From the cell containing the given text, extract its center point as [X, Y] coordinate. 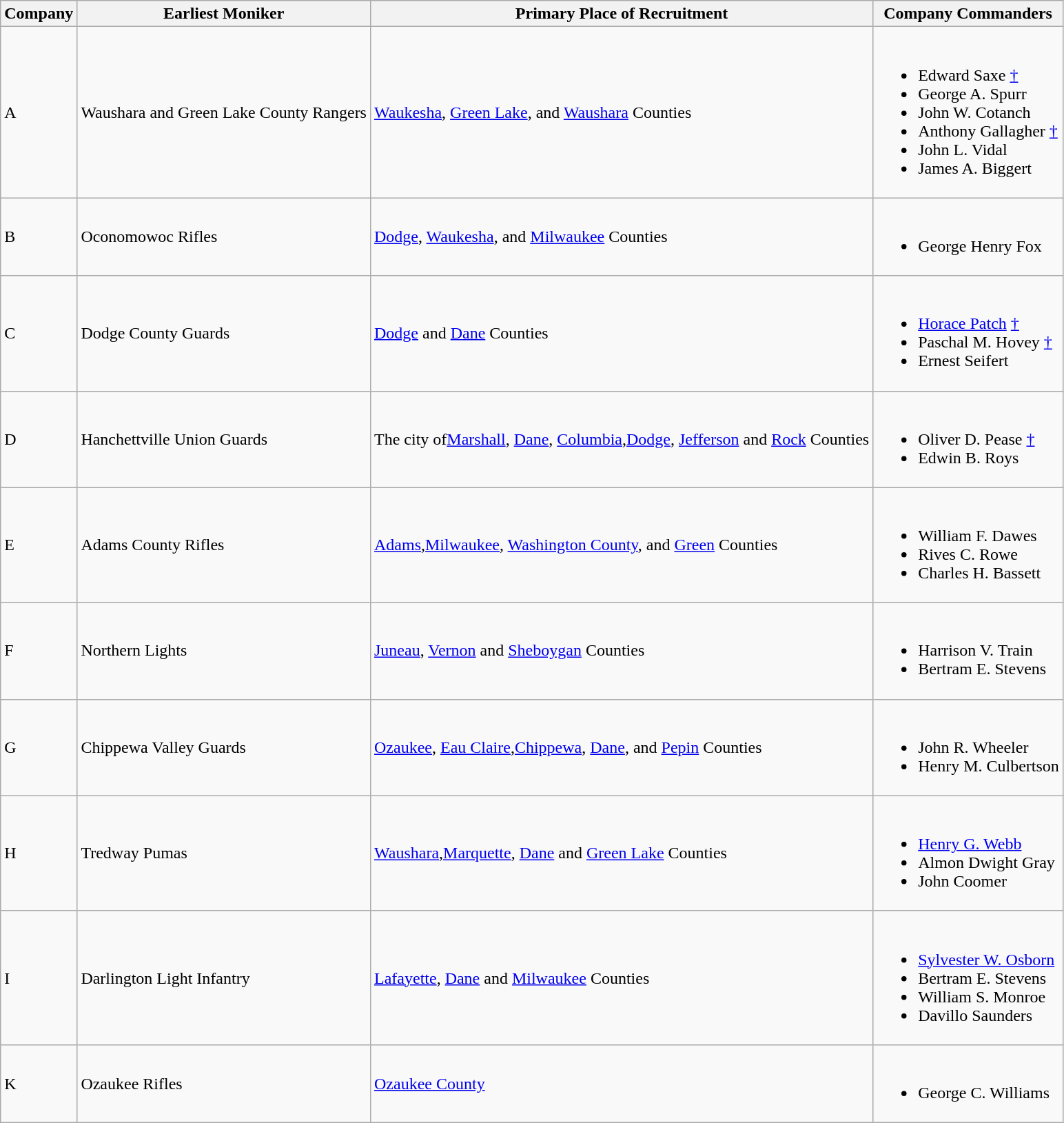
A [39, 112]
William F. DawesRives C. RoweCharles H. Bassett [968, 545]
Company [39, 14]
Tredway Pumas [224, 853]
K [39, 1084]
Adams County Rifles [224, 545]
Chippewa Valley Guards [224, 747]
Primary Place of Recruitment [622, 14]
Dodge County Guards [224, 334]
C [39, 334]
Lafayette, Dane and Milwaukee Counties [622, 978]
Henry G. WebbAlmon Dwight GrayJohn Coomer [968, 853]
G [39, 747]
John R. WheelerHenry M. Culbertson [968, 747]
The city ofMarshall, Dane, Columbia,Dodge, Jefferson and Rock Counties [622, 439]
Waukesha, Green Lake, and Waushara Counties [622, 112]
Adams,Milwaukee, Washington County, and Green Counties [622, 545]
Waushara,Marquette, Dane and Green Lake Counties [622, 853]
George Henry Fox [968, 237]
Company Commanders [968, 14]
Horace Patch †Paschal M. Hovey †Ernest Seifert [968, 334]
Darlington Light Infantry [224, 978]
F [39, 651]
Edward Saxe †George A. SpurrJohn W. CotanchAnthony Gallagher †John L. VidalJames A. Biggert [968, 112]
Hanchettville Union Guards [224, 439]
B [39, 237]
Dodge, Waukesha, and Milwaukee Counties [622, 237]
Ozaukee, Eau Claire,Chippewa, Dane, and Pepin Counties [622, 747]
Oliver D. Pease †Edwin B. Roys [968, 439]
Earliest Moniker [224, 14]
Juneau, Vernon and Sheboygan Counties [622, 651]
Waushara and Green Lake County Rangers [224, 112]
George C. Williams [968, 1084]
I [39, 978]
E [39, 545]
Harrison V. TrainBertram E. Stevens [968, 651]
Ozaukee County [622, 1084]
H [39, 853]
Northern Lights [224, 651]
Sylvester W. OsbornBertram E. StevensWilliam S. MonroeDavillo Saunders [968, 978]
Dodge and Dane Counties [622, 334]
Ozaukee Rifles [224, 1084]
D [39, 439]
Oconomowoc Rifles [224, 237]
